Provide the [x, y] coordinate of the cell's center where the given text is located.  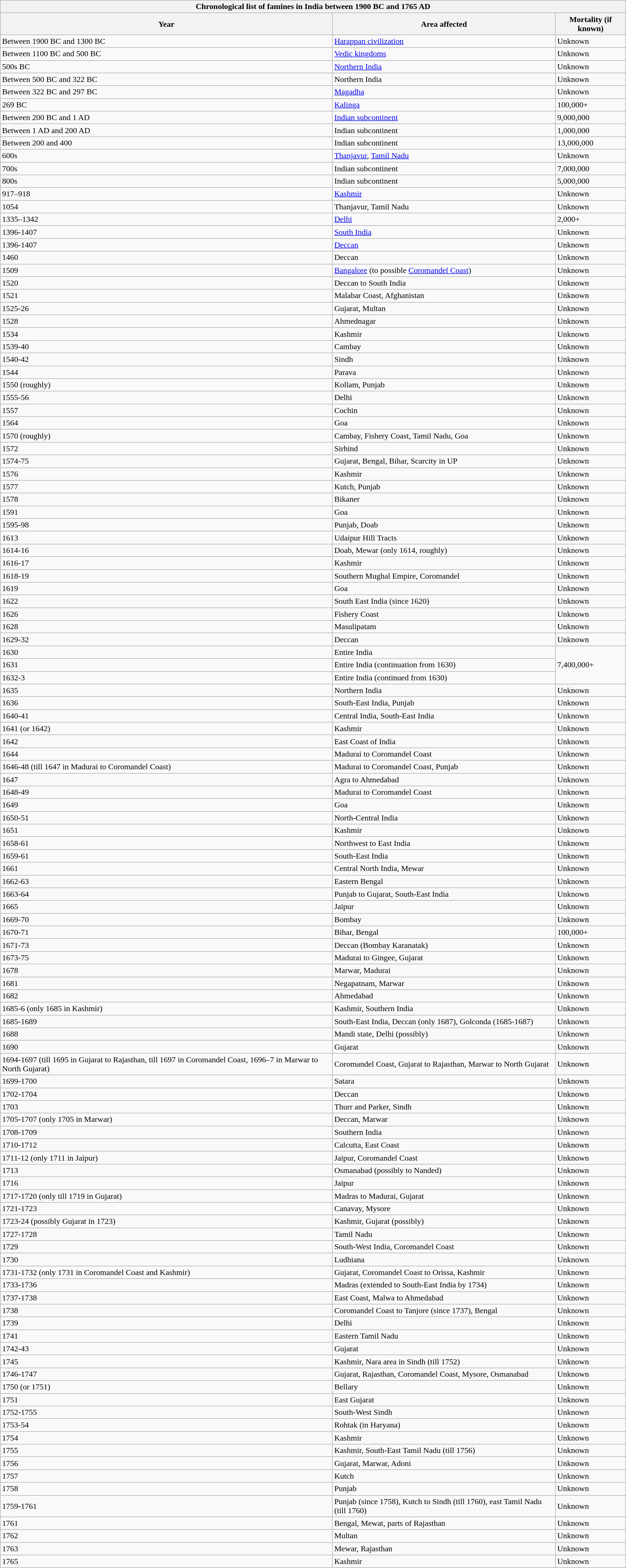
5,000,000 [591, 181]
1678 [167, 970]
1557 [167, 410]
Coromandel Coast to Tanjore (since 1737), Bengal [444, 1310]
Between 200 and 400 [167, 143]
1528 [167, 321]
1731-1732 (only 1731 in Coromandel Coast and Kashmir) [167, 1272]
Gujarat, Multan [444, 308]
1705-1707 (only 1705 in Marwar) [167, 1119]
Kashmir, Gujarat (possibly) [444, 1221]
7,000,000 [591, 168]
1703 [167, 1107]
1460 [167, 258]
Kashmir, South-East Tamil Nadu (till 1756) [444, 1451]
South-East India, Deccan (only 1687), Golconda (1685-1687) [444, 1021]
1739 [167, 1323]
1688 [167, 1034]
Parava [444, 372]
Chronological list of famines in India between 1900 BC and 1765 AD [313, 7]
Rohtak (in Haryana) [444, 1425]
Bombay [444, 919]
Satara [444, 1081]
1745 [167, 1361]
1647 [167, 780]
269 BC [167, 105]
1762 [167, 1536]
1613 [167, 537]
Gujarat, Bengal, Bihar, Scarcity in UP [444, 461]
1673-75 [167, 958]
1758 [167, 1489]
1690 [167, 1047]
East Coast, Malwa to Ahmedabad [444, 1298]
1665 [167, 907]
Between 1 AD and 200 AD [167, 130]
1729 [167, 1247]
Magadha [444, 92]
Mandi state, Delhi (possibly) [444, 1034]
1763 [167, 1549]
1520 [167, 283]
Kalinga [444, 105]
Coromandel Coast, Gujarat to Rajasthan, Marwar to North Gujarat [444, 1064]
Canavay, Mysore [444, 1209]
2,000+ [591, 219]
1555-56 [167, 398]
1685-1689 [167, 1021]
1742-43 [167, 1349]
1644 [167, 754]
Punjab to Gujarat, South-East India [444, 894]
South India [444, 232]
Eastern Bengal [444, 881]
500s BC [167, 67]
Punjab [444, 1489]
1670-71 [167, 932]
Bengal, Mewat, parts of Rajasthan [444, 1523]
600s [167, 156]
Between 1100 BC and 500 BC [167, 54]
Sirhind [444, 449]
1640-41 [167, 716]
1054 [167, 207]
1651 [167, 830]
East Coast of India [444, 741]
Bellary [444, 1387]
Eastern Tamil Nadu [444, 1336]
Marwar, Madurai [444, 970]
1641 (or 1642) [167, 728]
Fishery Coast [444, 614]
1751 [167, 1400]
South-East India, Punjab [444, 703]
1614-16 [167, 550]
13,000,000 [591, 143]
Kutch [444, 1476]
Area affected [444, 24]
South-East India [444, 856]
Gujarat, Rajasthan, Coromandel Coast, Mysore, Osmanabad [444, 1374]
Between 200 BC and 1 AD [167, 117]
Cambay, Fishery Coast, Tamil Nadu, Goa [444, 436]
1702-1704 [167, 1094]
1628 [167, 627]
Malabar Coast, Afghanistan [444, 296]
Negapatnam, Marwar [444, 983]
1591 [167, 512]
1646-48 (till 1647 in Madurai to Coromandel Coast) [167, 767]
Madurai to Gingee, Gujarat [444, 958]
South-West India, Coromandel Coast [444, 1247]
1540-42 [167, 359]
Ahmednagar [444, 321]
Ahmedabad [444, 996]
1727-1728 [167, 1234]
1650-51 [167, 818]
1550 (roughly) [167, 385]
1635 [167, 690]
Punjab, Doab [444, 525]
Madras to Madurai, Gujarat [444, 1196]
1,000,000 [591, 130]
1577 [167, 487]
1335–1342 [167, 219]
1534 [167, 334]
Entire India (continued from 1630) [444, 678]
1661 [167, 869]
Cochin [444, 410]
1750 (or 1751) [167, 1387]
700s [167, 168]
1710-1712 [167, 1145]
1618-19 [167, 576]
1619 [167, 589]
Southern Mughal Empire, Coromandel [444, 576]
1574-75 [167, 461]
Bangalore (to possible Coromandel Coast) [444, 270]
1685-6 (only 1685 in Kashmir) [167, 1009]
1521 [167, 296]
1681 [167, 983]
1630 [167, 652]
1765 [167, 1561]
7,400,000+ [591, 665]
1708-1709 [167, 1132]
Madurai to Coromandel Coast, Punjab [444, 767]
1721-1723 [167, 1209]
1671-73 [167, 945]
Punjab (since 1758), Kutch to Sindh (till 1760), east Tamil Nadu (till 1760) [444, 1506]
1658-61 [167, 843]
1752-1755 [167, 1412]
1755 [167, 1451]
1572 [167, 449]
Deccan, Marwar [444, 1119]
South-West Sindh [444, 1412]
1564 [167, 423]
Sindh [444, 359]
1576 [167, 474]
Entire India (continuation from 1630) [444, 665]
Ludhiana [444, 1260]
Doab, Mewar (only 1614, roughly) [444, 550]
9,000,000 [591, 117]
1578 [167, 499]
1711-12 (only 1711 in Jaipur) [167, 1158]
1544 [167, 372]
1570 (roughly) [167, 436]
Mewar, Rajasthan [444, 1549]
1699-1700 [167, 1081]
1761 [167, 1523]
1663-64 [167, 894]
Kashmir, Southern India [444, 1009]
Calcutta, East Coast [444, 1145]
Between 1900 BC and 1300 BC [167, 41]
North-Central India [444, 818]
1733-1736 [167, 1285]
Tamil Nadu [444, 1234]
1648-49 [167, 792]
1746-1747 [167, 1374]
1642 [167, 741]
Kollam, Punjab [444, 385]
Harappan civilization [444, 41]
Kutch, Punjab [444, 487]
917–918 [167, 194]
Osmanabad (possibly to Nanded) [444, 1170]
1539-40 [167, 347]
1636 [167, 703]
1713 [167, 1170]
Deccan to South India [444, 283]
Bihar, Bengal [444, 932]
Between 322 BC and 297 BC [167, 92]
Bikaner [444, 499]
Gujarat, Marwar, Adoni [444, 1463]
1716 [167, 1183]
Year [167, 24]
1595-98 [167, 525]
1738 [167, 1310]
1525-26 [167, 308]
Vedic kingdoms [444, 54]
1737-1738 [167, 1298]
1649 [167, 805]
1616-17 [167, 563]
Entire India [444, 652]
1753-54 [167, 1425]
1717-1720 (only till 1719 in Gujarat) [167, 1196]
800s [167, 181]
1730 [167, 1260]
1629-32 [167, 640]
1669-70 [167, 919]
1631 [167, 665]
1694-1697 (till 1695 in Gujarat to Rajasthan, till 1697 in Coromandel Coast, 1696–7 in Marwar to North Gujarat) [167, 1064]
Multan [444, 1536]
1759-1761 [167, 1506]
1626 [167, 614]
Southern India [444, 1132]
Gujarat, Coromandel Coast to Orissa, Kashmir [444, 1272]
1741 [167, 1336]
1682 [167, 996]
1509 [167, 270]
Madras (extended to South-East India by 1734) [444, 1285]
South East India (since 1620) [444, 601]
1662-63 [167, 881]
Northwest to East India [444, 843]
Cambay [444, 347]
Central India, South-East India [444, 716]
Deccan (Bombay Karanatak) [444, 945]
Between 500 BC and 322 BC [167, 79]
Kashmir, Nara area in Sindh (till 1752) [444, 1361]
1757 [167, 1476]
Agra to Ahmedabad [444, 780]
1659-61 [167, 856]
1622 [167, 601]
1723-24 (possibly Gujarat in 1723) [167, 1221]
1632-3 [167, 678]
Jaipur, Coromandel Coast [444, 1158]
1754 [167, 1438]
Central North India, Mewar [444, 869]
Thurr and Parker, Sindh [444, 1107]
Mortality (if known) [591, 24]
East Gujarat [444, 1400]
Masulipatam [444, 627]
Udaipur Hill Tracts [444, 537]
1756 [167, 1463]
